Determine the (x, y) coordinate at the center of the cell enclosing the given text.  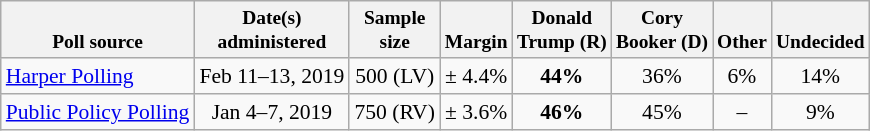
CoryBooker (D) (662, 30)
9% (820, 112)
45% (662, 112)
36% (662, 76)
6% (742, 76)
Date(s)administered (272, 30)
± 3.6% (476, 112)
Harper Polling (98, 76)
Public Policy Polling (98, 112)
Margin (476, 30)
– (742, 112)
500 (LV) (394, 76)
Samplesize (394, 30)
Undecided (820, 30)
44% (562, 76)
14% (820, 76)
Feb 11–13, 2019 (272, 76)
Other (742, 30)
DonaldTrump (R) (562, 30)
750 (RV) (394, 112)
46% (562, 112)
Poll source (98, 30)
Jan 4–7, 2019 (272, 112)
± 4.4% (476, 76)
